Scan for the cell matching the given text and deliver its [X, Y] coordinate at center. 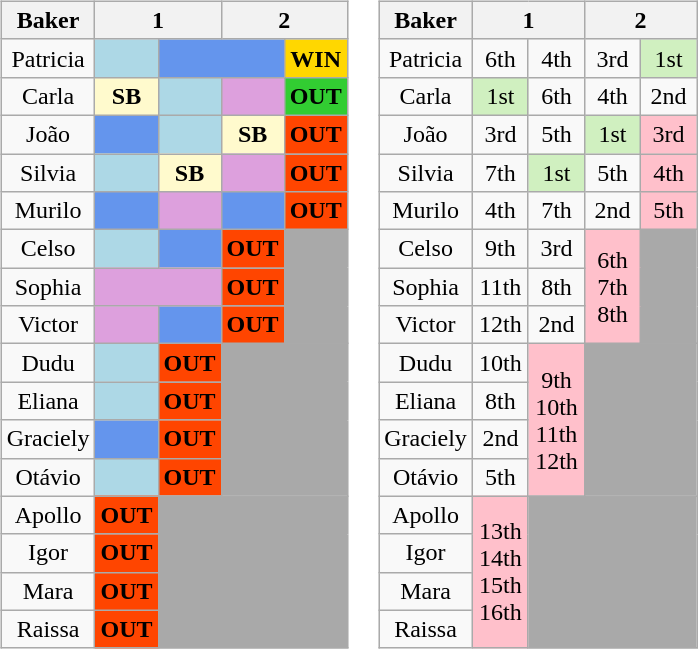
10th [500, 363]
11th [500, 287]
12th [500, 325]
9th10th11th12th [556, 420]
9th [500, 249]
13th14th15th16th [500, 572]
6th7th8th [613, 287]
WIN [316, 58]
